Capture the cell that displays the provided text and extract its (X, Y) central coordinate. 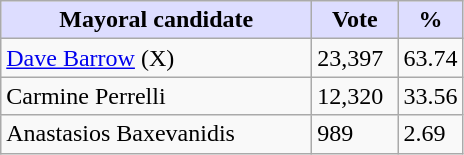
2.69 (430, 134)
Anastasios Baxevanidis (156, 134)
Carmine Perrelli (156, 96)
Dave Barrow (X) (156, 58)
23,397 (355, 58)
Vote (355, 20)
989 (355, 134)
33.56 (430, 96)
% (430, 20)
12,320 (355, 96)
Mayoral candidate (156, 20)
63.74 (430, 58)
